Return (x, y) of the center of cell containing provided text 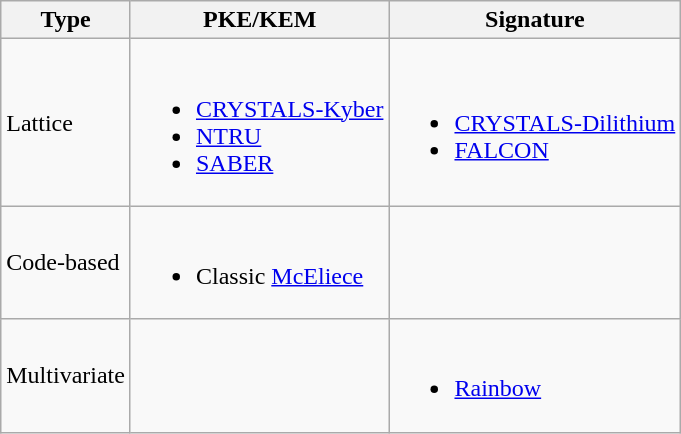
Rainbow (535, 376)
Signature (535, 20)
Code-based (66, 262)
Lattice (66, 122)
Multivariate (66, 376)
CRYSTALS-DilithiumFALCON (535, 122)
CRYSTALS-KyberNTRUSABER (259, 122)
Classic McEliece (259, 262)
Type (66, 20)
PKE/KEM (259, 20)
